Find where the given text appears and provide that cell's center as (x, y) coordinate. 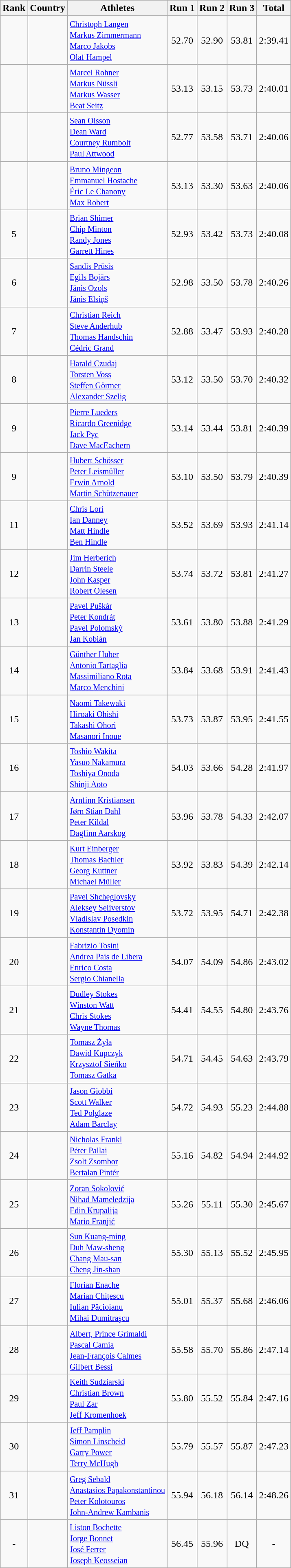
2:48.26 (274, 1495)
56.18 (212, 1495)
53.61 (182, 622)
2:46.06 (274, 1301)
29 (14, 1398)
Liston Bochette Jorge Bonnet José Ferrer Joseph Keosseian (117, 1544)
55.58 (182, 1350)
53.44 (212, 428)
Harald Czudaj Torsten Voss Steffen Görmer Alexander Szelig (117, 380)
2:41.27 (274, 574)
55.37 (212, 1301)
53.84 (182, 671)
54.93 (212, 1107)
2:41.43 (274, 671)
2:41.97 (274, 768)
55.11 (212, 1204)
53.14 (182, 428)
Fabrizio Tosini Andrea Pais de Libera Enrico Costa Sergio Chianella (117, 961)
53.66 (212, 768)
2:47.14 (274, 1350)
23 (14, 1107)
55.86 (242, 1350)
2:42.38 (274, 913)
55.80 (182, 1398)
Total (274, 8)
2:40.01 (274, 89)
12 (14, 574)
52.98 (182, 283)
56.45 (182, 1544)
27 (14, 1301)
19 (14, 913)
53.68 (212, 671)
53.30 (212, 186)
54.03 (182, 768)
Kurt Einberger Thomas Bachler Georg Kuttner Michael Müller (117, 864)
Run 1 (182, 8)
54.55 (212, 1010)
Chris Lori Ian Danney Matt Hindle Ben Hindle (117, 525)
8 (14, 380)
Run 3 (242, 8)
Rank (14, 8)
Arnfinn Kristiansen Jørn Stian Dahl Peter Kildal Dagfinn Aarskog (117, 816)
53.63 (242, 186)
Christoph Langen Markus Zimmermann Marco Jakobs Olaf Hampel (117, 40)
53.92 (182, 864)
54.09 (212, 961)
53.10 (182, 477)
16 (14, 768)
2:43.76 (274, 1010)
55.96 (212, 1544)
54.41 (182, 1010)
Sun Kuang-ming Duh Maw-sheng Chang Mau-san Cheng Jin-shan (117, 1252)
55.70 (212, 1350)
Pierre Lueders Ricardo Greenidge Jack Pyc Dave MacEachern (117, 428)
DQ (242, 1544)
55.13 (212, 1252)
55.79 (182, 1447)
Günther Huber Antonio Tartaglia Massimiliano Rota Marco Menchini (117, 671)
53.79 (242, 477)
53.87 (212, 719)
Jeff Pamplin Simon Linscheid Garry Power Terry McHugh (117, 1447)
52.93 (182, 234)
2:45.67 (274, 1204)
2:40.08 (274, 234)
54.94 (242, 1155)
53.58 (212, 137)
2:41.14 (274, 525)
53.96 (182, 816)
55.01 (182, 1301)
Christian Reich Steve Anderhub Thomas Handschin Cédric Grand (117, 331)
52.88 (182, 331)
Jim Herberich Darrin Steele John Kasper Robert Olesen (117, 574)
2:45.95 (274, 1252)
5 (14, 234)
55.16 (182, 1155)
53.74 (182, 574)
55.87 (242, 1447)
54.39 (242, 864)
53.83 (212, 864)
13 (14, 622)
28 (14, 1350)
Dudley Stokes Winston Watt Chris Stokes Wayne Thomas (117, 1010)
54.07 (182, 961)
54.63 (242, 1058)
Keith Sudziarski Christian Brown Paul Zar Jeff Kromenhoek (117, 1398)
Marcel Rohner Markus Nüssli Markus Wasser Beat Seitz (117, 89)
54.28 (242, 768)
Jason Giobbi Scott Walker Ted Polglaze Adam Barclay (117, 1107)
17 (14, 816)
2:44.92 (274, 1155)
53.15 (212, 89)
31 (14, 1495)
25 (14, 1204)
52.70 (182, 40)
55.23 (242, 1107)
56.14 (242, 1495)
Toshio Wakita Yasuo Nakamura Toshiya Onoda Shinji Aoto (117, 768)
55.26 (182, 1204)
24 (14, 1155)
2:40.28 (274, 331)
2:40.32 (274, 380)
18 (14, 864)
53.71 (242, 137)
2:42.14 (274, 864)
15 (14, 719)
52.90 (212, 40)
53.80 (212, 622)
54.72 (182, 1107)
7 (14, 331)
53.42 (212, 234)
2:40.26 (274, 283)
53.91 (242, 671)
2:43.02 (274, 961)
54.45 (212, 1058)
22 (14, 1058)
Naomi Takewaki Hiroaki Ohishi Takashi Ohori Masanori Inoue (117, 719)
Albert, Prince Grimaldi Pascal Camia Jean-François Calmes Gilbert Bessi (117, 1350)
55.68 (242, 1301)
55.94 (182, 1495)
Bruno Mingeon Emmanuel Hostache Éric Le Chanony Max Robert (117, 186)
21 (14, 1010)
6 (14, 283)
Sandis Prūsis Egils Bojārs Jānis Ozols Jānis Elsiņš (117, 283)
2:43.79 (274, 1058)
Sean Olsson Dean Ward Courtney Rumbolt Paul Attwood (117, 137)
Nicholas Frankl Péter Pallai Zsolt Zsombor Bertalan Pintér (117, 1155)
Pavel Puškár Peter Kondrát Pavel Polomský Jan Kobián (117, 622)
Country (48, 8)
53.12 (182, 380)
53.52 (182, 525)
Greg Sebald Anastasios Papakonstantinou Peter Kolotouros John-Andrew Kambanis (117, 1495)
26 (14, 1252)
54.82 (212, 1155)
11 (14, 525)
53.47 (212, 331)
Tomasz Żyła Dawid Kupczyk Krzysztof Sieńko Tomasz Gatka (117, 1058)
2:47.23 (274, 1447)
Run 2 (212, 8)
55.57 (212, 1447)
20 (14, 961)
55.84 (242, 1398)
53.70 (242, 380)
Zoran Sokolović Nihad Mameledzija Edin Krupalija Mario Franjić (117, 1204)
54.80 (242, 1010)
14 (14, 671)
2:41.29 (274, 622)
Hubert Schösser Peter Leismüller Erwin Arnold Martin Schützenauer (117, 477)
2:42.07 (274, 816)
Athletes (117, 8)
2:41.55 (274, 719)
54.33 (242, 816)
2:47.16 (274, 1398)
2:44.88 (274, 1107)
53.69 (212, 525)
30 (14, 1447)
53.88 (242, 622)
Pavel Shcheglovsky Aleksey Seliverstov Vladislav Posedkin Konstantin Dyomin (117, 913)
52.77 (182, 137)
Brian Shimer Chip Minton Randy Jones Garrett Hines (117, 234)
Florian Enache Marian Chițescu Iulian Păcioianu Mihai Dumitraşcu (117, 1301)
2:39.41 (274, 40)
54.86 (242, 961)
